Pinpoint the cell where the given text exists, returning its [x, y] midpoint coordinate. 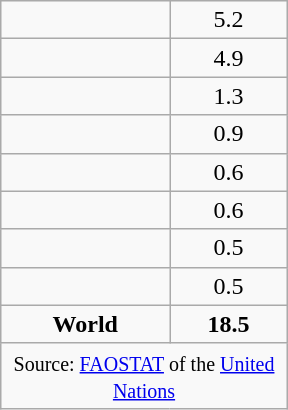
0.9 [228, 134]
5.2 [228, 20]
Source: FAOSTAT of the United Nations [144, 376]
18.5 [228, 324]
1.3 [228, 96]
4.9 [228, 58]
World [86, 324]
